Determine the [x, y] coordinate at the center of the cell enclosing the given text.  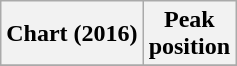
Chart (2016) [72, 34]
Peakposition [189, 34]
